Extract the [x, y] coordinate from the center of the cell holding the provided text.  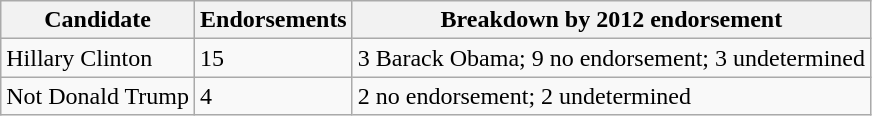
3 Barack Obama; 9 no endorsement; 3 undetermined [611, 58]
Candidate [98, 20]
4 [274, 96]
Breakdown by 2012 endorsement [611, 20]
Hillary Clinton [98, 58]
Endorsements [274, 20]
Not Donald Trump [98, 96]
15 [274, 58]
2 no endorsement; 2 undetermined [611, 96]
